Provide the (x, y) coordinate of the cell's center where the given text is located.  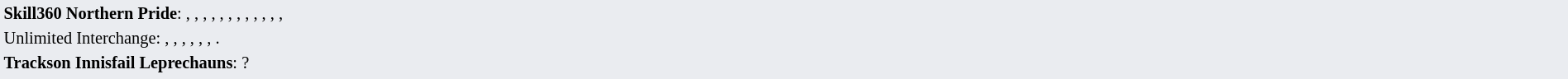
Unlimited Interchange: , , , , , , . (784, 38)
Skill360 Northern Pride: , , , , , , , , , , , , (784, 13)
Trackson Innisfail Leprechauns: ? (784, 63)
